Find where the given text appears and provide that cell's center as [X, Y] coordinate. 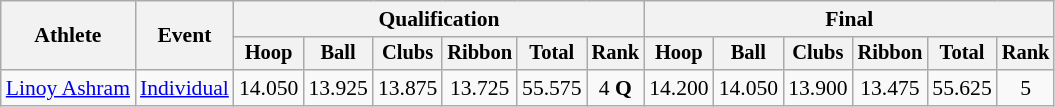
Event [184, 36]
5 [1026, 88]
Athlete [68, 36]
4 Q [616, 88]
55.625 [962, 88]
55.575 [552, 88]
13.475 [890, 88]
13.875 [408, 88]
Individual [184, 88]
Linoy Ashram [68, 88]
13.725 [480, 88]
13.925 [338, 88]
14.200 [678, 88]
Final [849, 19]
13.900 [818, 88]
Qualification [439, 19]
